Output the (X, Y) coordinate of the center of the cell containing the given text.  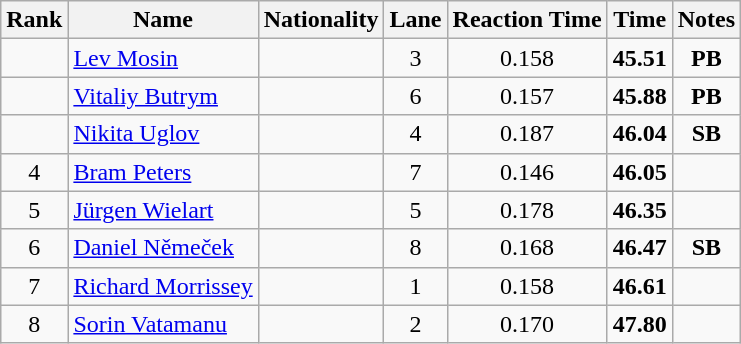
2 (416, 324)
3 (416, 58)
Bram Peters (163, 172)
Reaction Time (527, 20)
Notes (706, 20)
Sorin Vatamanu (163, 324)
0.168 (527, 248)
45.88 (640, 96)
46.35 (640, 210)
Time (640, 20)
Lane (416, 20)
Name (163, 20)
47.80 (640, 324)
0.157 (527, 96)
Daniel Němeček (163, 248)
Jürgen Wielart (163, 210)
0.187 (527, 134)
0.178 (527, 210)
Richard Morrissey (163, 286)
46.05 (640, 172)
46.04 (640, 134)
0.146 (527, 172)
Rank (34, 20)
0.170 (527, 324)
46.47 (640, 248)
45.51 (640, 58)
Nationality (321, 20)
46.61 (640, 286)
1 (416, 286)
Lev Mosin (163, 58)
Vitaliy Butrym (163, 96)
Nikita Uglov (163, 134)
